Return (X, Y) of the center of cell containing provided text 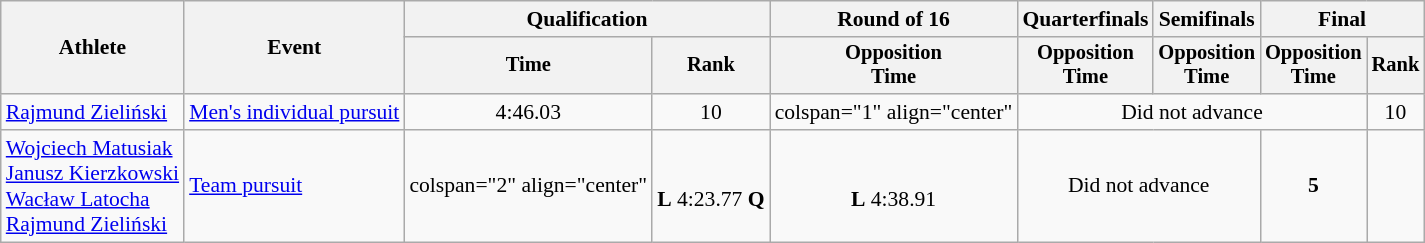
L 4:38.91 (894, 186)
Event (294, 48)
5 (1314, 186)
L 4:23.77 Q (711, 186)
colspan="2" align="center" (528, 186)
Qualification (586, 19)
Quarterfinals (1085, 19)
colspan="1" align="center" (894, 112)
Wojciech MatusiakJanusz KierzkowskiWacław LatochaRajmund Zieliński (92, 186)
Rajmund Zieliński (92, 112)
Men's individual pursuit (294, 112)
Final (1342, 19)
Athlete (92, 48)
4:46.03 (528, 112)
Team pursuit (294, 186)
Semifinals (1206, 19)
Time (528, 66)
Round of 16 (894, 19)
